From the cell containing the given text, extract its center point as [X, Y] coordinate. 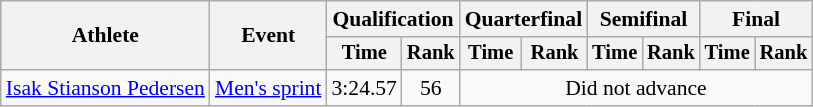
Event [268, 36]
Did not advance [636, 88]
Isak Stianson Pedersen [106, 88]
Athlete [106, 36]
56 [431, 88]
Men's sprint [268, 88]
Final [756, 19]
Quarterfinal [524, 19]
Semifinal [643, 19]
3:24.57 [364, 88]
Qualification [392, 19]
